Extract the [x, y] coordinate from the center of the cell holding the provided text.  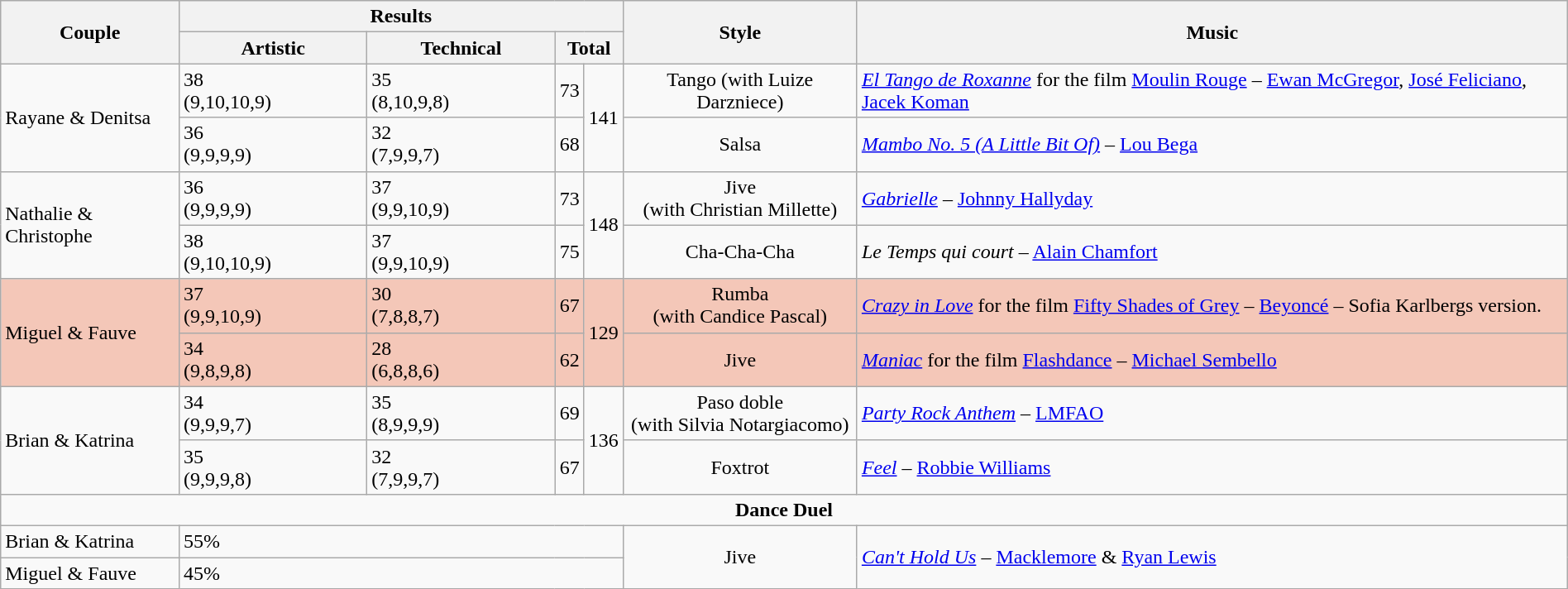
Mambo No. 5 (A Little Bit Of) – Lou Bega [1212, 144]
62 [569, 359]
38(9,10,10,9) [273, 91]
Salsa [739, 144]
Maniac for the film Flashdance – Michael Sembello [1212, 359]
75 [569, 251]
Artistic [273, 48]
Rayane & Denitsa [90, 117]
136 [604, 440]
35(9,9,9,8) [273, 467]
Can't Hold Us – Macklemore & Ryan Lewis [1212, 557]
141 [604, 117]
Party Rock Anthem – LMFAO [1212, 414]
129 [604, 333]
Gabrielle – Johnny Hallyday [1212, 199]
55% [400, 541]
Style [739, 32]
148 [604, 225]
34(9,8,9,8) [273, 359]
69 [569, 414]
34(9,9,9,7) [273, 414]
38 (9,10,10,9) [273, 251]
Foxtrot [739, 467]
Couple [90, 32]
Dance Duel [784, 510]
Rumba(with Candice Pascal) [739, 306]
Paso doble(with Silvia Notargiacomo) [739, 414]
Nathalie & Christophe [90, 225]
Total [589, 48]
Results [400, 17]
45% [400, 573]
Cha-Cha-Cha [739, 251]
35(8,10,9,8) [461, 91]
Music [1212, 32]
30(7,8,8,7) [461, 306]
Crazy in Love for the film Fifty Shades of Grey – Beyoncé – Sofia Karlbergs version. [1212, 306]
Technical [461, 48]
Tango (with Luize Darzniece) [739, 91]
35(8,9,9,9) [461, 414]
68 [569, 144]
28(6,8,8,6) [461, 359]
Jive(with Christian Millette) [739, 199]
Feel – Robbie Williams [1212, 467]
El Tango de Roxanne for the film Moulin Rouge – Ewan McGregor, José Feliciano, Jacek Koman [1212, 91]
Le Temps qui court – Alain Chamfort [1212, 251]
